For the text-containing cell, return its midpoint in (x, y) coordinate format. 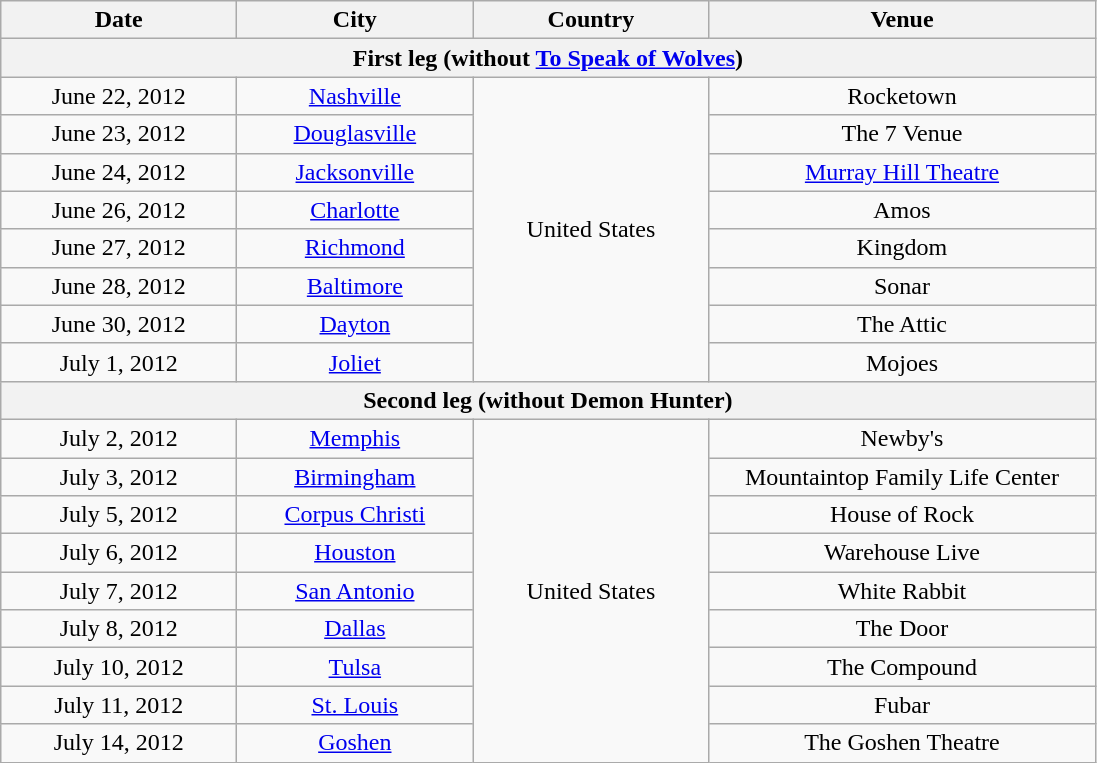
July 3, 2012 (119, 477)
Charlotte (355, 210)
Warehouse Live (902, 553)
June 27, 2012 (119, 248)
July 8, 2012 (119, 629)
The 7 Venue (902, 134)
June 30, 2012 (119, 324)
Birmingham (355, 477)
San Antonio (355, 591)
Joliet (355, 362)
Murray Hill Theatre (902, 172)
Mountaintop Family Life Center (902, 477)
The Door (902, 629)
June 24, 2012 (119, 172)
July 2, 2012 (119, 438)
Mojoes (902, 362)
The Compound (902, 667)
St. Louis (355, 705)
Goshen (355, 743)
Corpus Christi (355, 515)
Country (591, 20)
July 6, 2012 (119, 553)
City (355, 20)
July 14, 2012 (119, 743)
July 10, 2012 (119, 667)
Dayton (355, 324)
Richmond (355, 248)
The Goshen Theatre (902, 743)
Houston (355, 553)
Sonar (902, 286)
Second leg (without Demon Hunter) (548, 400)
First leg (without To Speak of Wolves) (548, 58)
Jacksonville (355, 172)
Date (119, 20)
Rocketown (902, 96)
Douglasville (355, 134)
June 28, 2012 (119, 286)
House of Rock (902, 515)
Baltimore (355, 286)
White Rabbit (902, 591)
The Attic (902, 324)
Kingdom (902, 248)
Venue (902, 20)
July 5, 2012 (119, 515)
Dallas (355, 629)
July 7, 2012 (119, 591)
July 11, 2012 (119, 705)
June 23, 2012 (119, 134)
Fubar (902, 705)
July 1, 2012 (119, 362)
Newby's (902, 438)
Tulsa (355, 667)
Memphis (355, 438)
Nashville (355, 96)
Amos (902, 210)
June 22, 2012 (119, 96)
June 26, 2012 (119, 210)
